Return (x, y) of the center of cell containing provided text 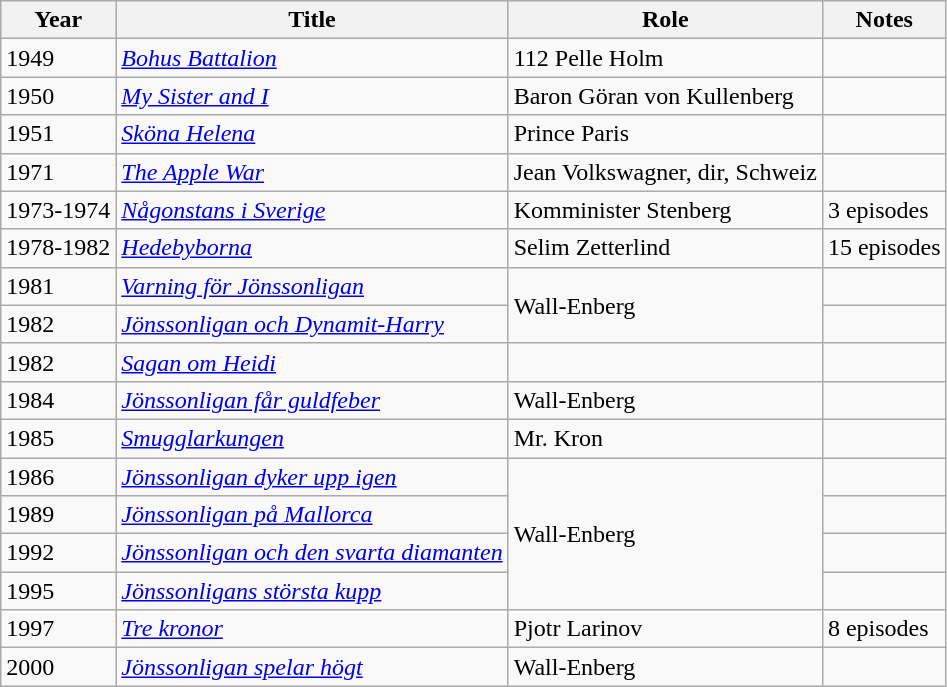
Sköna Helena (312, 134)
2000 (58, 667)
Jönssonligan på Mallorca (312, 515)
My Sister and I (312, 96)
1973-1974 (58, 210)
Komminister Stenberg (665, 210)
Jönssonligan spelar högt (312, 667)
Jönssonligan och Dynamit-Harry (312, 324)
1981 (58, 286)
The Apple War (312, 172)
1986 (58, 477)
Notes (884, 20)
1971 (58, 172)
1949 (58, 58)
1985 (58, 438)
1951 (58, 134)
15 episodes (884, 248)
Pjotr Larinov (665, 629)
Jönssonligans största kupp (312, 591)
Selim Zetterlind (665, 248)
Jönssonligan får guldfeber (312, 400)
Jönssonligan dyker upp igen (312, 477)
Jönssonligan och den svarta diamanten (312, 553)
1992 (58, 553)
3 episodes (884, 210)
Bohus Battalion (312, 58)
Jean Volkswagner, dir, Schweiz (665, 172)
1950 (58, 96)
Prince Paris (665, 134)
8 episodes (884, 629)
Hedebyborna (312, 248)
Year (58, 20)
1989 (58, 515)
Någonstans i Sverige (312, 210)
Varning för Jönssonligan (312, 286)
Title (312, 20)
Sagan om Heidi (312, 362)
1978-1982 (58, 248)
Mr. Kron (665, 438)
Role (665, 20)
Smugglarkungen (312, 438)
Tre kronor (312, 629)
1997 (58, 629)
1995 (58, 591)
Baron Göran von Kullenberg (665, 96)
1984 (58, 400)
112 Pelle Holm (665, 58)
